Determine the (X, Y) coordinate at the center of the cell enclosing the given text.  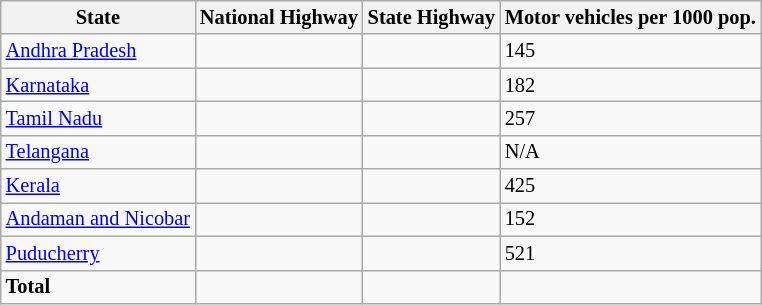
182 (630, 85)
Motor vehicles per 1000 pop. (630, 17)
Kerala (98, 186)
152 (630, 219)
425 (630, 186)
Karnataka (98, 85)
State (98, 17)
Tamil Nadu (98, 118)
521 (630, 253)
National Highway (279, 17)
145 (630, 51)
Andhra Pradesh (98, 51)
N/A (630, 152)
State Highway (432, 17)
Puducherry (98, 253)
257 (630, 118)
Telangana (98, 152)
Andaman and Nicobar (98, 219)
Total (98, 287)
